Return the [x, y] coordinate for the center point of the cell that contains the specified text.  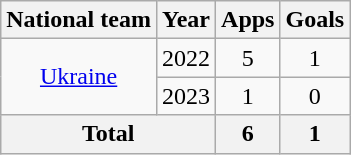
Total [108, 134]
6 [248, 134]
2023 [186, 96]
Apps [248, 20]
0 [315, 96]
Goals [315, 20]
Ukraine [79, 77]
5 [248, 58]
2022 [186, 58]
Year [186, 20]
National team [79, 20]
